Provide the (X, Y) coordinate of the cell's center where the given text is located.  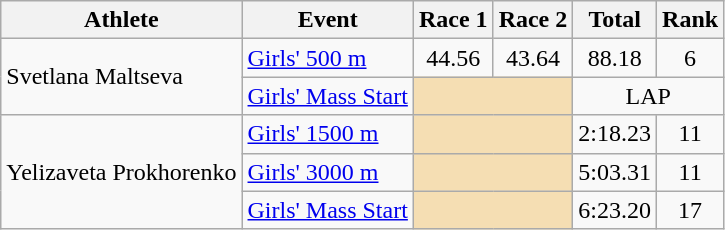
44.56 (453, 58)
6:23.20 (615, 210)
Race 1 (453, 20)
Total (615, 20)
Race 2 (533, 20)
Event (328, 20)
LAP (648, 96)
Girls' 500 m (328, 58)
5:03.31 (615, 172)
88.18 (615, 58)
Rank (690, 20)
17 (690, 210)
2:18.23 (615, 134)
6 (690, 58)
Yelizaveta Prokhorenko (122, 172)
43.64 (533, 58)
Girls' 3000 m (328, 172)
Athlete (122, 20)
Girls' 1500 m (328, 134)
Svetlana Maltseva (122, 77)
